Find where the given text appears and provide that cell's center as (x, y) coordinate. 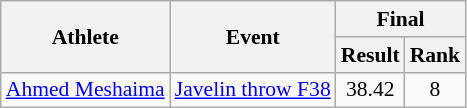
Athlete (86, 36)
Rank (436, 55)
Final (400, 19)
Javelin throw F38 (253, 90)
Event (253, 36)
Result (370, 55)
Ahmed Meshaima (86, 90)
38.42 (370, 90)
8 (436, 90)
